Locate the cell with the specified text and output its [X, Y] center coordinate. 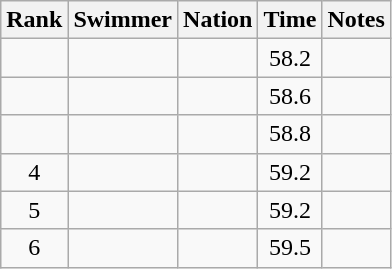
Swimmer [123, 20]
Nation [218, 20]
6 [34, 248]
4 [34, 172]
Time [290, 20]
58.2 [290, 58]
58.6 [290, 96]
Notes [356, 20]
5 [34, 210]
Rank [34, 20]
59.5 [290, 248]
58.8 [290, 134]
